Find where the given text appears and provide that cell's center as (x, y) coordinate. 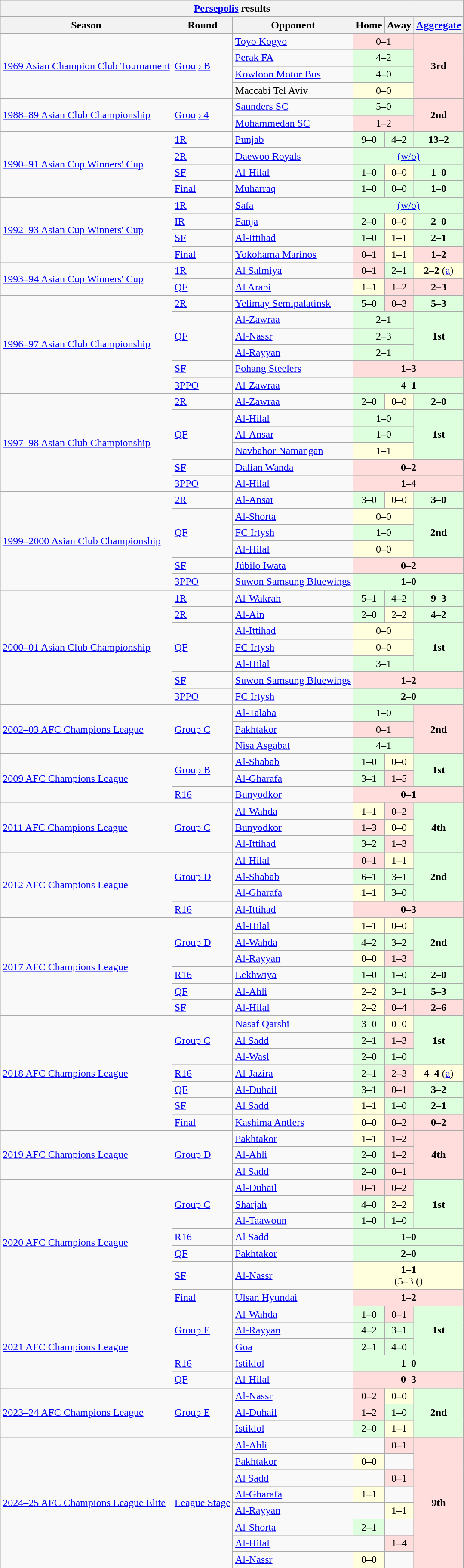
2021 AFC Champions League (86, 1347)
1999–2000 Asian Club Championship (86, 541)
Home (369, 25)
Fanja (293, 222)
Al Salmiya (293, 271)
2011 AFC Champions League (86, 827)
1996–97 Asian Club Championship (86, 344)
Season (86, 25)
1–5 (399, 778)
Group 4 (202, 115)
Al-Taawoun (293, 1220)
IR (202, 222)
1997–98 Asian Club Championship (86, 442)
Lekhwiya (293, 975)
Punjab (293, 139)
Away (399, 25)
4–4 (a) (439, 1073)
Saunders SC (293, 107)
Maccabi Tel Aviv (293, 90)
Al-Wakrah (293, 598)
1992–93 Asian Cup Winners' Cup (86, 230)
9–0 (369, 139)
2012 AFC Champions League (86, 885)
Muharraq (293, 188)
Navbahor Namangan (293, 451)
Al-Talaba (293, 713)
Round (202, 25)
1969 Asian Champion Club Tournament (86, 66)
6–1 (369, 877)
2009 AFC Champions League (86, 778)
Safa (293, 205)
2002–03 AFC Champions League (86, 729)
2–2 (a) (439, 271)
1–1 (5–3 () (409, 1275)
9th (439, 1502)
Toyo Kogyo (293, 41)
2018 AFC Champions League (86, 1073)
Nisa Asgabat (293, 746)
Al-Ain (293, 614)
Aggregate (439, 25)
5–1 (369, 598)
2020 AFC Champions League (86, 1243)
Al-Jazira (293, 1073)
Daewoo Royals (293, 156)
Sharjah (293, 1204)
0–4 (399, 1008)
1990–91 Asian Cup Winners' Cup (86, 164)
Opponent (293, 25)
1988–89 Asian Club Championship (86, 115)
Yokohama Marinos (293, 254)
2023–24 AFC Champions League (86, 1412)
Nasaf Qarshi (293, 1024)
2024–25 AFC Champions League Elite (86, 1502)
Kashima Antlers (293, 1122)
2000–01 Asian Club Championship (86, 647)
Kowloon Motor Bus (293, 74)
9–3 (439, 598)
Júbilo Iwata (293, 565)
Ulsan Hyundai (293, 1298)
3rd (439, 66)
League Stage (202, 1502)
2019 AFC Champions League (86, 1155)
Perak FA (293, 58)
Goa (293, 1347)
1993–94 Asian Cup Winners' Cup (86, 279)
Mohammedan SC (293, 123)
Persepolis results (232, 9)
2–6 (439, 1008)
Yelimay Semipalatinsk (293, 303)
Al Arabi (293, 287)
Al-Wasl (293, 1057)
2017 AFC Champions League (86, 966)
Pohang Steelers (293, 369)
13–2 (439, 139)
Dalian Wanda (293, 467)
